Determine the (x, y) coordinate at the center of the cell enclosing the given text.  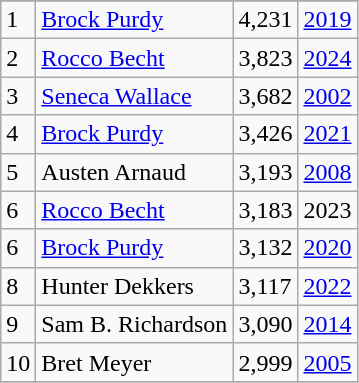
2024 (328, 58)
2020 (328, 248)
Austen Arnaud (134, 172)
Hunter Dekkers (134, 286)
4 (18, 134)
2002 (328, 96)
2019 (328, 20)
Seneca Wallace (134, 96)
2005 (328, 362)
3,426 (266, 134)
Sam B. Richardson (134, 324)
4,231 (266, 20)
3,090 (266, 324)
3,682 (266, 96)
3,117 (266, 286)
10 (18, 362)
2023 (328, 210)
2014 (328, 324)
1 (18, 20)
2,999 (266, 362)
3,132 (266, 248)
3,183 (266, 210)
2 (18, 58)
3,823 (266, 58)
2008 (328, 172)
8 (18, 286)
9 (18, 324)
Bret Meyer (134, 362)
5 (18, 172)
2021 (328, 134)
3 (18, 96)
2022 (328, 286)
3,193 (266, 172)
